Return the (x, y) coordinate for the center point of the cell that contains the specified text.  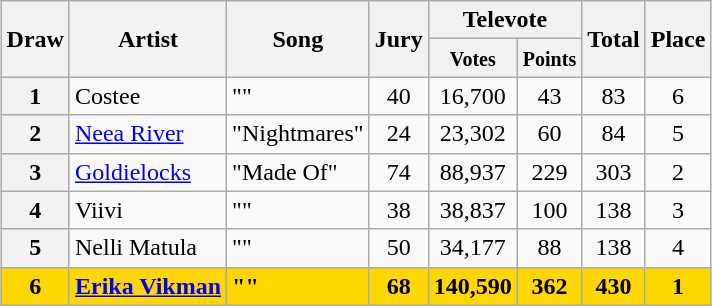
Place (678, 39)
74 (398, 172)
50 (398, 248)
38 (398, 210)
Votes (472, 58)
Erika Vikman (148, 286)
140,590 (472, 286)
"Made Of" (298, 172)
Jury (398, 39)
43 (549, 96)
Draw (35, 39)
362 (549, 286)
83 (614, 96)
Total (614, 39)
Points (549, 58)
Nelli Matula (148, 248)
60 (549, 134)
Televote (504, 20)
Neea River (148, 134)
303 (614, 172)
Goldielocks (148, 172)
100 (549, 210)
88,937 (472, 172)
24 (398, 134)
84 (614, 134)
229 (549, 172)
Song (298, 39)
16,700 (472, 96)
430 (614, 286)
40 (398, 96)
"Nightmares" (298, 134)
Artist (148, 39)
88 (549, 248)
Viivi (148, 210)
23,302 (472, 134)
34,177 (472, 248)
Costee (148, 96)
38,837 (472, 210)
68 (398, 286)
